Identify which cell holds the provided text, then report its (x, y) central coordinate. 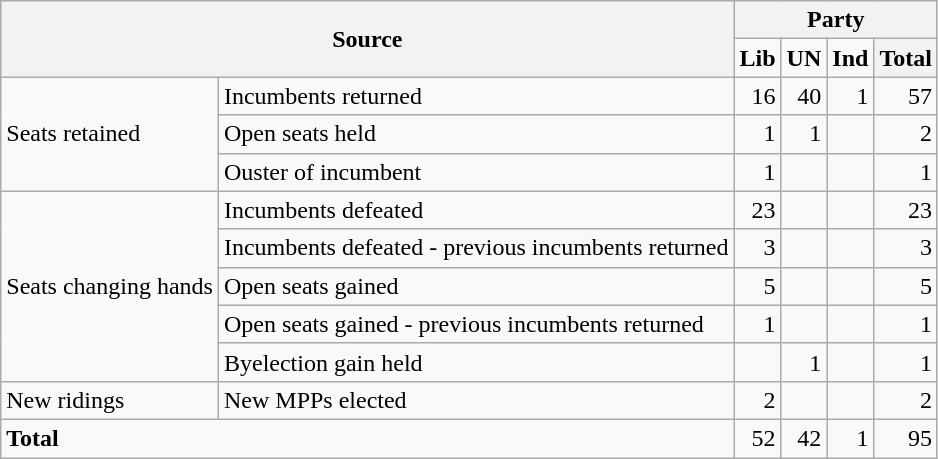
Ouster of incumbent (476, 172)
95 (906, 438)
40 (804, 96)
Source (368, 39)
Byelection gain held (476, 362)
Incumbents defeated (476, 210)
Open seats held (476, 134)
New MPPs elected (476, 400)
Incumbents returned (476, 96)
Seats changing hands (110, 286)
16 (758, 96)
42 (804, 438)
Open seats gained (476, 286)
Seats retained (110, 134)
57 (906, 96)
New ridings (110, 400)
Open seats gained - previous incumbents returned (476, 324)
Ind (850, 58)
Lib (758, 58)
UN (804, 58)
Party (836, 20)
52 (758, 438)
Incumbents defeated - previous incumbents returned (476, 248)
